Determine the (x, y) coordinate at the center of the cell enclosing the given text.  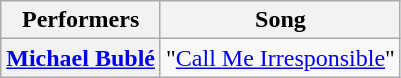
Performers (81, 20)
Michael Bublé (81, 58)
Song (280, 20)
"Call Me Irresponsible" (280, 58)
